Return the (X, Y) coordinate for the center point of the cell that contains the specified text.  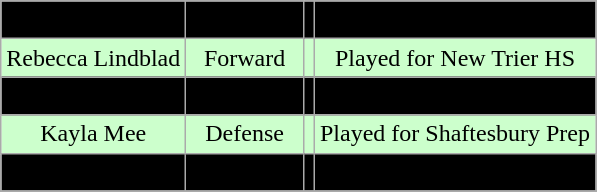
Nicki Mueller (94, 172)
Played for Unionville HS (454, 20)
Played for New Trier HS (454, 58)
Jaime Fox (94, 20)
Played for Shaftesbury Prep (454, 134)
Rebecca Lindblad (94, 58)
Played for Oliver Ames HS (454, 96)
Kayla Mee (94, 134)
Goaltender (245, 172)
Nora Maclaine (94, 96)
Played for Huntley HS (454, 172)
